Identify which cell holds the provided text, then report its (X, Y) central coordinate. 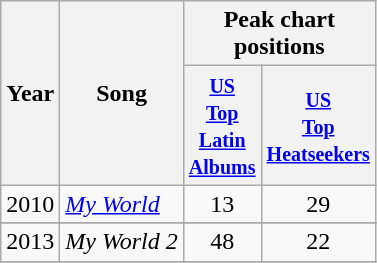
Peak chart positions (279, 34)
My World 2 (122, 242)
2010 (30, 204)
USTopLatinAlbums (222, 126)
13 (222, 204)
22 (318, 242)
48 (222, 242)
2013 (30, 242)
USTopHeatseekers (318, 126)
29 (318, 204)
Song (122, 93)
Year (30, 93)
My World (122, 204)
